Output the [X, Y] coordinate of the center of the cell containing the given text.  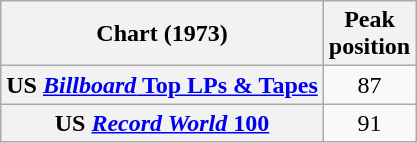
91 [369, 123]
US Billboard Top LPs & Tapes [162, 85]
Peakposition [369, 34]
US Record World 100 [162, 123]
87 [369, 85]
Chart (1973) [162, 34]
